Provide the (X, Y) coordinate of the cell's center where the given text is located.  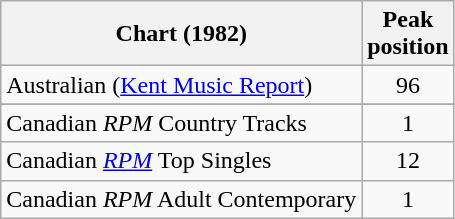
Canadian RPM Adult Contemporary (182, 199)
Canadian RPM Country Tracks (182, 123)
Canadian RPM Top Singles (182, 161)
96 (408, 85)
Australian (Kent Music Report) (182, 85)
Chart (1982) (182, 34)
12 (408, 161)
Peakposition (408, 34)
